Output the (x, y) coordinate of the center of the cell containing the given text.  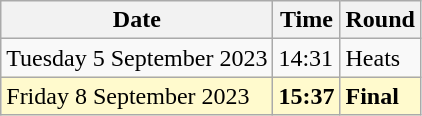
Friday 8 September 2023 (137, 96)
Date (137, 20)
Round (380, 20)
Final (380, 96)
Tuesday 5 September 2023 (137, 58)
Heats (380, 58)
15:37 (306, 96)
Time (306, 20)
14:31 (306, 58)
